Search for the cell housing the specified text and yield its [x, y] center coordinate. 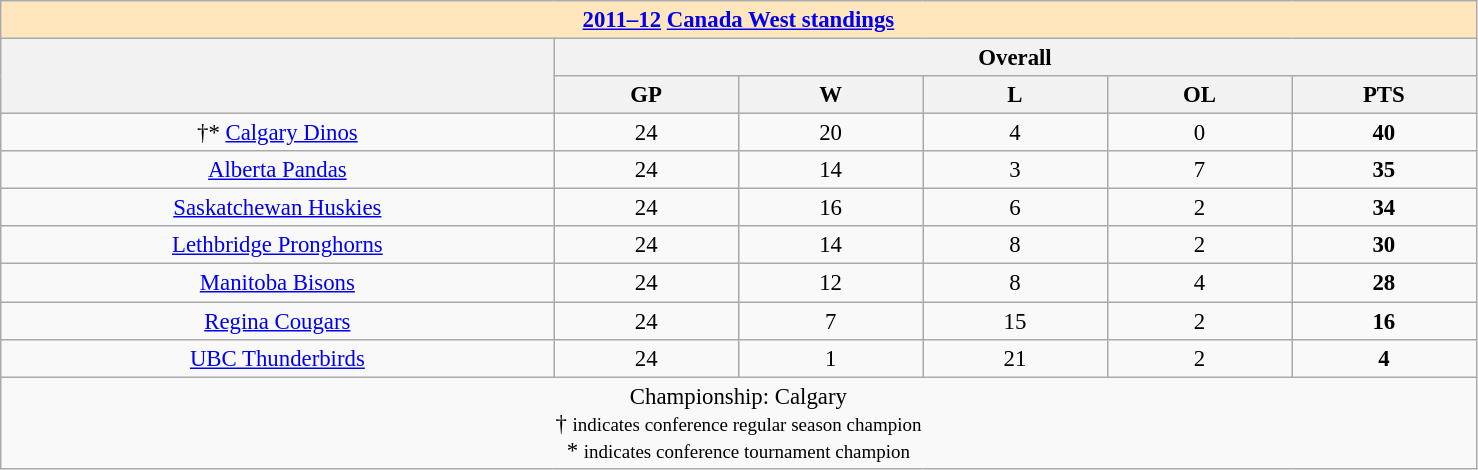
0 [1199, 133]
34 [1384, 208]
GP [646, 95]
30 [1384, 245]
Manitoba Bisons [278, 283]
1 [830, 358]
40 [1384, 133]
Alberta Pandas [278, 170]
Championship: Calgary † indicates conference regular season champion* indicates conference tournament champion [738, 423]
21 [1015, 358]
6 [1015, 208]
OL [1199, 95]
PTS [1384, 95]
W [830, 95]
35 [1384, 170]
Saskatchewan Huskies [278, 208]
L [1015, 95]
20 [830, 133]
UBC Thunderbirds [278, 358]
Overall [1015, 58]
2011–12 Canada West standings [738, 20]
28 [1384, 283]
12 [830, 283]
Lethbridge Pronghorns [278, 245]
Regina Cougars [278, 321]
3 [1015, 170]
15 [1015, 321]
†* Calgary Dinos [278, 133]
